Detect which cell encompasses the target text, then output its (X, Y) center coordinate. 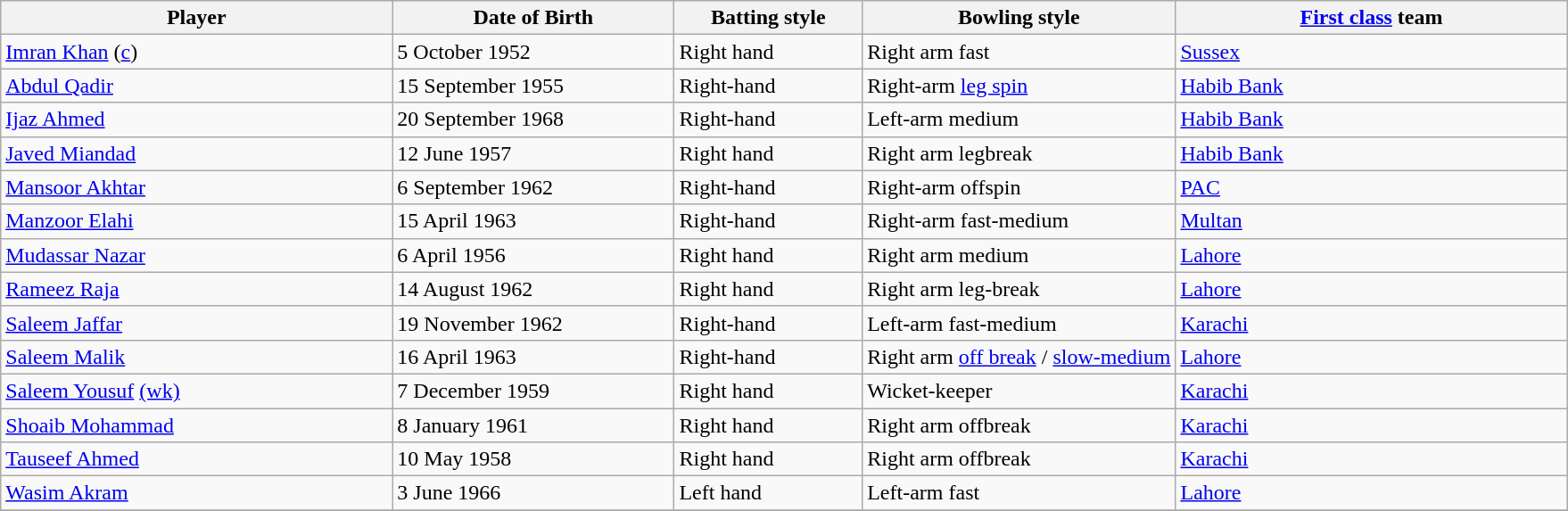
Imran Khan (c) (196, 52)
Rameez Raja (196, 289)
Sussex (1372, 52)
15 September 1955 (533, 86)
Right arm off break / slow-medium (1019, 357)
12 June 1957 (533, 153)
14 August 1962 (533, 289)
7 December 1959 (533, 391)
6 September 1962 (533, 187)
16 April 1963 (533, 357)
19 November 1962 (533, 323)
Date of Birth (533, 18)
6 April 1956 (533, 255)
Right-arm offspin (1019, 187)
Saleem Jaffar (196, 323)
Wicket-keeper (1019, 391)
Left-arm medium (1019, 120)
PAC (1372, 187)
Right arm legbreak (1019, 153)
Shoaib Mohammad (196, 425)
Wasim Akram (196, 493)
Left-arm fast-medium (1019, 323)
Abdul Qadir (196, 86)
20 September 1968 (533, 120)
Player (196, 18)
Right arm medium (1019, 255)
Right-arm fast-medium (1019, 221)
First class team (1372, 18)
3 June 1966 (533, 493)
Multan (1372, 221)
Ijaz Ahmed (196, 120)
10 May 1958 (533, 459)
Saleem Yousuf (wk) (196, 391)
Saleem Malik (196, 357)
Right arm leg-break (1019, 289)
8 January 1961 (533, 425)
Manzoor Elahi (196, 221)
Mudassar Nazar (196, 255)
Bowling style (1019, 18)
Javed Miandad (196, 153)
Left-arm fast (1019, 493)
Right arm fast (1019, 52)
Right-arm leg spin (1019, 86)
15 April 1963 (533, 221)
Batting style (769, 18)
Mansoor Akhtar (196, 187)
Tauseef Ahmed (196, 459)
5 October 1952 (533, 52)
Left hand (769, 493)
